Extract the (X, Y) coordinate from the center of the cell holding the provided text.  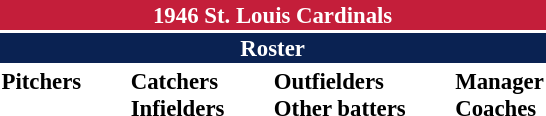
1946 St. Louis Cardinals (272, 15)
Roster (272, 48)
